Return the (X, Y) coordinate for the center point of the cell that contains the specified text.  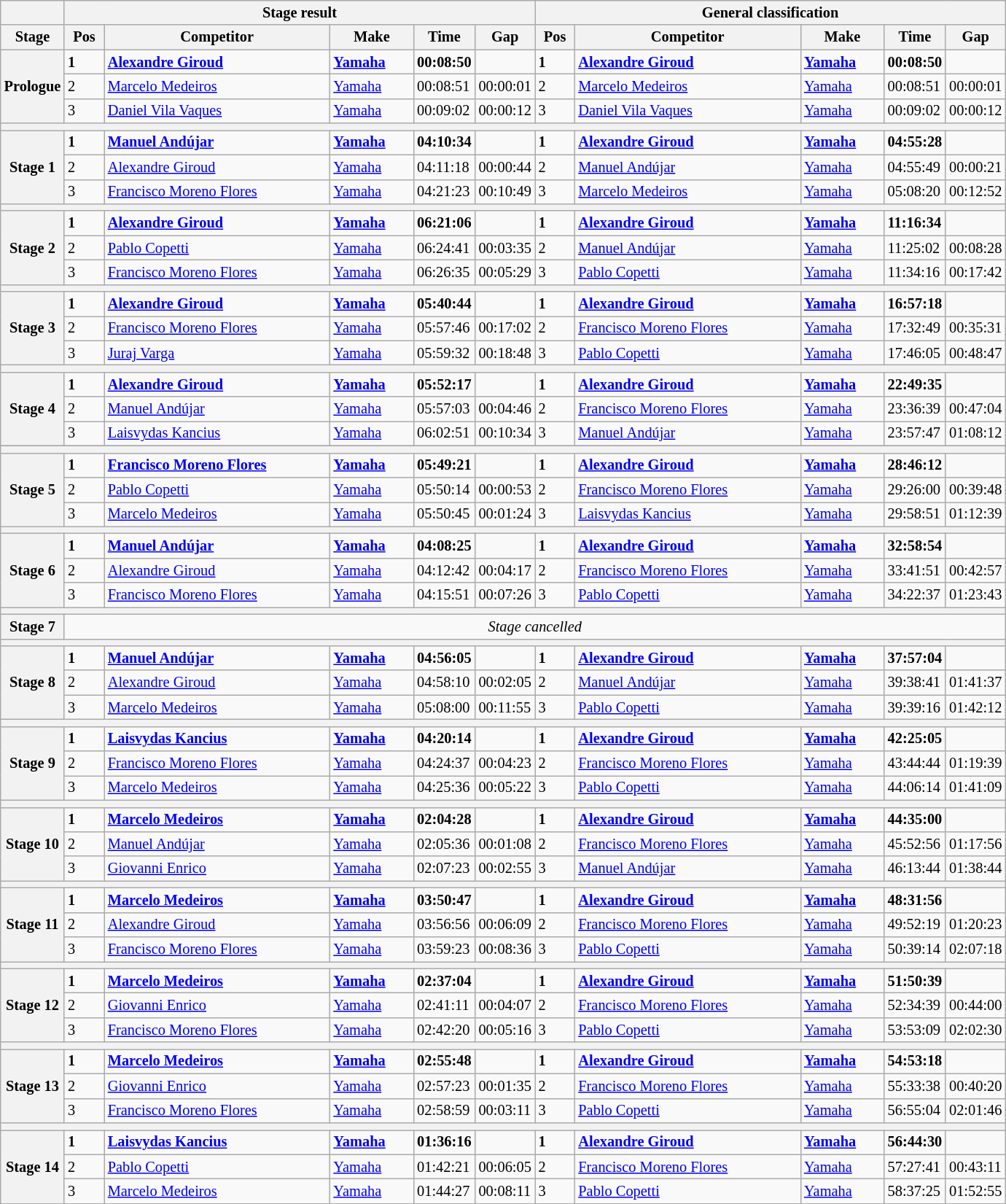
05:57:46 (444, 328)
00:04:07 (505, 1006)
02:55:48 (444, 1061)
00:10:34 (505, 433)
00:12:52 (975, 192)
01:36:16 (444, 1142)
05:57:03 (444, 409)
43:44:44 (915, 764)
04:08:25 (444, 545)
23:36:39 (915, 409)
02:04:28 (444, 820)
11:25:02 (915, 248)
03:50:47 (444, 900)
42:25:05 (915, 739)
57:27:41 (915, 1167)
00:01:08 (505, 844)
56:44:30 (915, 1142)
33:41:51 (915, 570)
01:42:21 (444, 1167)
Stage 6 (32, 570)
45:52:56 (915, 844)
01:52:55 (975, 1191)
00:35:31 (975, 328)
52:34:39 (915, 1006)
28:46:12 (915, 465)
Stage 8 (32, 683)
00:17:02 (505, 328)
11:34:16 (915, 272)
Stage (32, 37)
04:24:37 (444, 764)
02:05:36 (444, 844)
00:40:20 (975, 1086)
00:01:24 (505, 514)
11:16:34 (915, 223)
01:17:56 (975, 844)
04:58:10 (444, 683)
16:57:18 (915, 304)
06:21:06 (444, 223)
00:03:11 (505, 1111)
04:55:49 (915, 167)
02:41:11 (444, 1006)
00:04:46 (505, 409)
01:41:09 (975, 788)
00:08:36 (505, 949)
44:35:00 (915, 820)
32:58:54 (915, 545)
00:44:00 (975, 1006)
00:10:49 (505, 192)
02:02:30 (975, 1030)
00:08:11 (505, 1191)
Stage 10 (32, 844)
00:02:55 (505, 869)
06:02:51 (444, 433)
Stage result (300, 12)
00:00:53 (505, 489)
00:03:35 (505, 248)
05:49:21 (444, 465)
00:17:42 (975, 272)
01:42:12 (975, 707)
51:50:39 (915, 981)
General classification (771, 12)
06:24:41 (444, 248)
00:08:28 (975, 248)
Stage cancelled (535, 626)
00:47:04 (975, 409)
00:18:48 (505, 353)
17:32:49 (915, 328)
06:26:35 (444, 272)
01:23:43 (975, 595)
Stage 13 (32, 1085)
01:08:12 (975, 433)
29:58:51 (915, 514)
01:19:39 (975, 764)
04:12:42 (444, 570)
01:12:39 (975, 514)
Stage 11 (32, 925)
Juraj Varga (217, 353)
00:43:11 (975, 1167)
04:55:28 (915, 142)
05:59:32 (444, 353)
05:08:00 (444, 707)
05:40:44 (444, 304)
02:37:04 (444, 981)
00:00:21 (975, 167)
04:11:18 (444, 167)
Stage 4 (32, 408)
00:01:35 (505, 1086)
02:42:20 (444, 1030)
04:25:36 (444, 788)
54:53:18 (915, 1061)
00:07:26 (505, 595)
05:50:45 (444, 514)
04:56:05 (444, 658)
02:57:23 (444, 1086)
44:06:14 (915, 788)
05:08:20 (915, 192)
00:06:09 (505, 925)
17:46:05 (915, 353)
00:05:29 (505, 272)
00:42:57 (975, 570)
02:07:18 (975, 949)
Stage 1 (32, 166)
48:31:56 (915, 900)
01:41:37 (975, 683)
00:48:47 (975, 353)
00:06:05 (505, 1167)
03:59:23 (444, 949)
00:02:05 (505, 683)
53:53:09 (915, 1030)
37:57:04 (915, 658)
05:52:17 (444, 384)
Stage 7 (32, 626)
55:33:38 (915, 1086)
Prologue (32, 86)
00:04:17 (505, 570)
04:10:34 (444, 142)
Stage 3 (32, 328)
58:37:25 (915, 1191)
03:56:56 (444, 925)
34:22:37 (915, 595)
05:50:14 (444, 489)
02:01:46 (975, 1111)
04:15:51 (444, 595)
Stage 2 (32, 248)
00:39:48 (975, 489)
01:20:23 (975, 925)
46:13:44 (915, 869)
00:05:16 (505, 1030)
23:57:47 (915, 433)
22:49:35 (915, 384)
00:04:23 (505, 764)
00:05:22 (505, 788)
Stage 5 (32, 490)
Stage 14 (32, 1167)
02:58:59 (444, 1111)
01:38:44 (975, 869)
39:38:41 (915, 683)
49:52:19 (915, 925)
00:00:44 (505, 167)
39:39:16 (915, 707)
00:11:55 (505, 707)
01:44:27 (444, 1191)
04:20:14 (444, 739)
29:26:00 (915, 489)
02:07:23 (444, 869)
Stage 12 (32, 1005)
04:21:23 (444, 192)
Stage 9 (32, 763)
56:55:04 (915, 1111)
50:39:14 (915, 949)
